Search for the cell housing the specified text and yield its (X, Y) center coordinate. 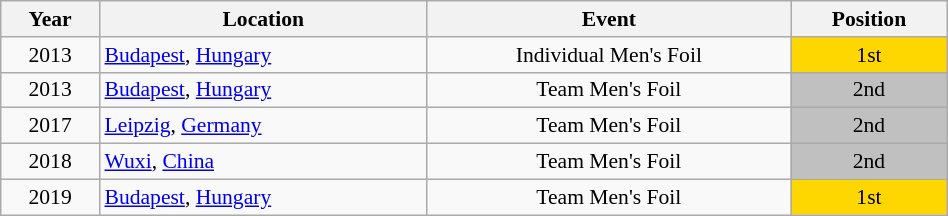
Location (263, 19)
2018 (50, 162)
Year (50, 19)
Event (609, 19)
Individual Men's Foil (609, 55)
Position (870, 19)
Leipzig, Germany (263, 126)
Wuxi, China (263, 162)
2017 (50, 126)
2019 (50, 197)
